Output the [x, y] coordinate of the center of the cell containing the given text.  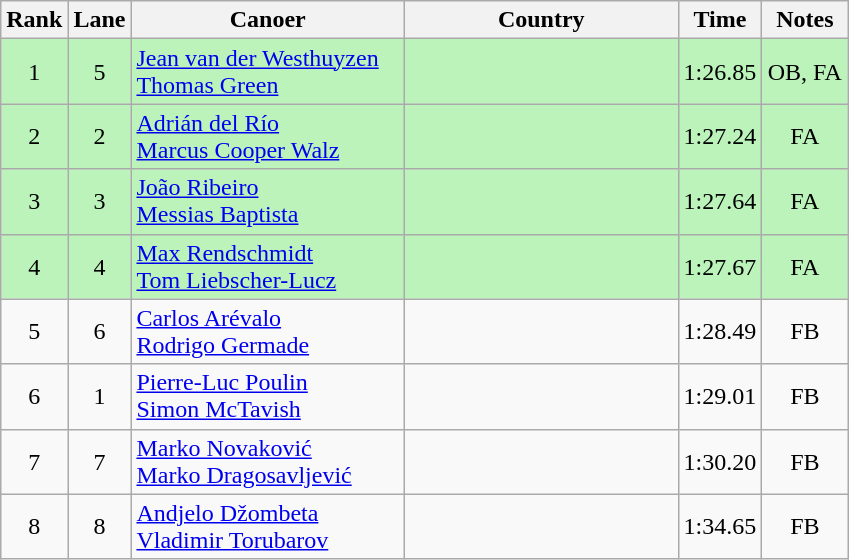
1:29.01 [720, 396]
1:28.49 [720, 332]
Pierre-Luc PoulinSimon McTavish [268, 396]
Time [720, 20]
Lane [100, 20]
Jean van der WesthuyzenThomas Green [268, 72]
Canoer [268, 20]
Notes [805, 20]
1:27.64 [720, 202]
Country [541, 20]
Rank [34, 20]
Carlos ArévaloRodrigo Germade [268, 332]
Max RendschmidtTom Liebscher-Lucz [268, 266]
1:27.67 [720, 266]
Adrián del RíoMarcus Cooper Walz [268, 136]
Marko NovakovićMarko Dragosavljević [268, 462]
1:34.65 [720, 526]
1:30.20 [720, 462]
1:27.24 [720, 136]
1:26.85 [720, 72]
Andjelo DžombetaVladimir Torubarov [268, 526]
OB, FA [805, 72]
João RibeiroMessias Baptista [268, 202]
